Find where the given text appears and provide that cell's center as [x, y] coordinate. 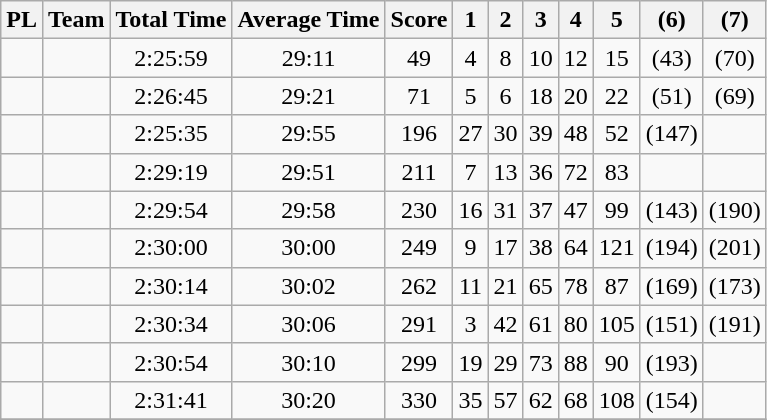
(201) [734, 248]
10 [540, 58]
2:30:54 [171, 362]
39 [540, 134]
30:20 [308, 400]
2:25:59 [171, 58]
31 [506, 210]
22 [616, 96]
57 [506, 400]
211 [419, 172]
72 [576, 172]
29:51 [308, 172]
61 [540, 324]
291 [419, 324]
78 [576, 286]
18 [540, 96]
29:11 [308, 58]
105 [616, 324]
19 [470, 362]
2 [506, 20]
30:10 [308, 362]
2:26:45 [171, 96]
38 [540, 248]
30 [506, 134]
17 [506, 248]
299 [419, 362]
11 [470, 286]
(51) [672, 96]
230 [419, 210]
Team [76, 20]
12 [576, 58]
80 [576, 324]
37 [540, 210]
88 [576, 362]
2:30:00 [171, 248]
262 [419, 286]
249 [419, 248]
121 [616, 248]
29:21 [308, 96]
47 [576, 210]
64 [576, 248]
(194) [672, 248]
Average Time [308, 20]
2:25:35 [171, 134]
16 [470, 210]
6 [506, 96]
30:00 [308, 248]
(154) [672, 400]
42 [506, 324]
29 [506, 362]
(7) [734, 20]
(6) [672, 20]
87 [616, 286]
(147) [672, 134]
90 [616, 362]
68 [576, 400]
(69) [734, 96]
15 [616, 58]
(43) [672, 58]
62 [540, 400]
27 [470, 134]
2:29:19 [171, 172]
99 [616, 210]
8 [506, 58]
2:30:34 [171, 324]
2:29:54 [171, 210]
(70) [734, 58]
20 [576, 96]
330 [419, 400]
2:30:14 [171, 286]
21 [506, 286]
9 [470, 248]
65 [540, 286]
52 [616, 134]
Score [419, 20]
108 [616, 400]
83 [616, 172]
30:06 [308, 324]
73 [540, 362]
13 [506, 172]
(143) [672, 210]
48 [576, 134]
29:55 [308, 134]
35 [470, 400]
(173) [734, 286]
49 [419, 58]
(151) [672, 324]
196 [419, 134]
(193) [672, 362]
29:58 [308, 210]
(169) [672, 286]
71 [419, 96]
1 [470, 20]
30:02 [308, 286]
36 [540, 172]
7 [470, 172]
2:31:41 [171, 400]
Total Time [171, 20]
(191) [734, 324]
(190) [734, 210]
PL [22, 20]
